Locate the cell with the specified text and output its (X, Y) center coordinate. 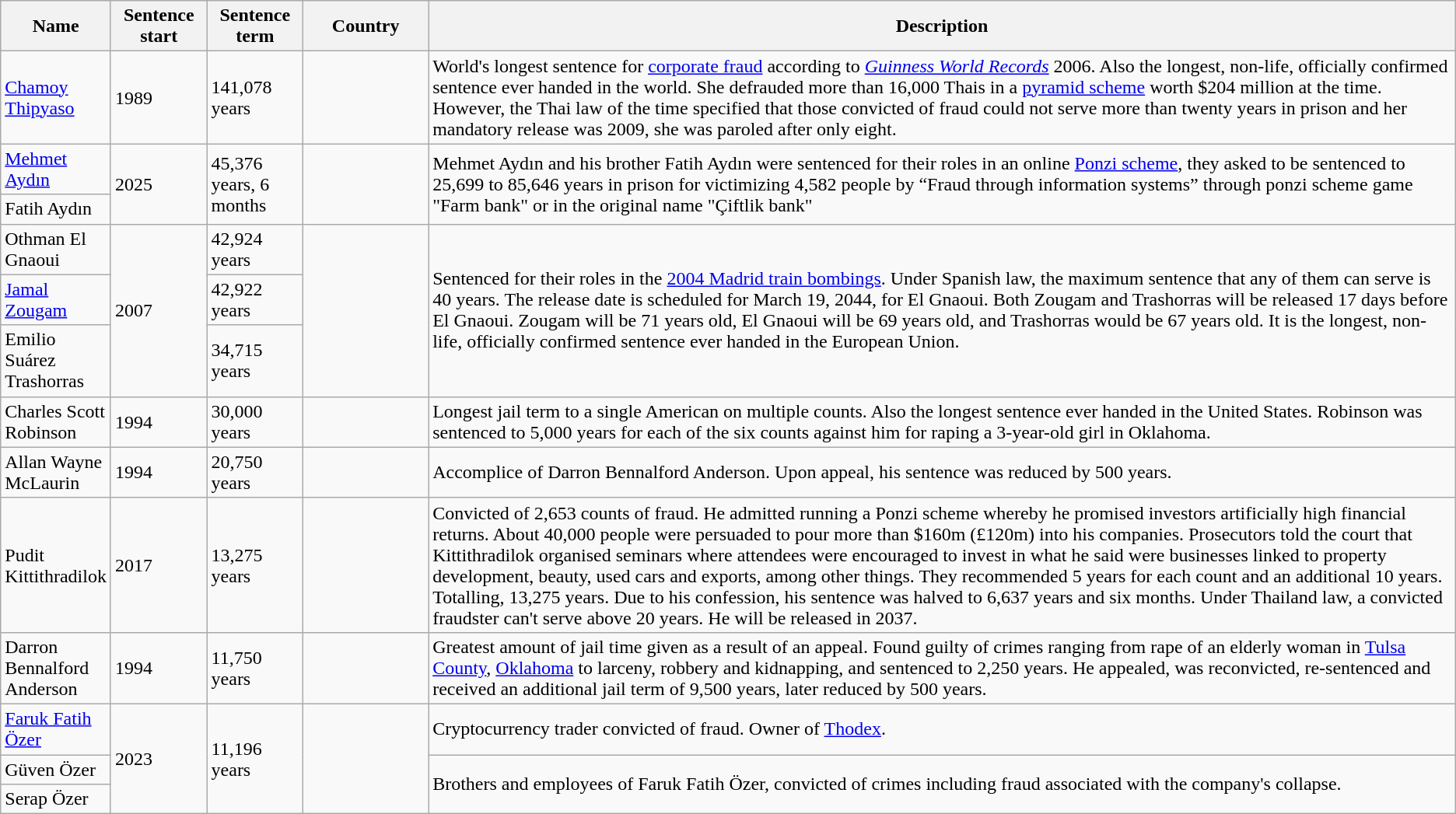
13,275 years (255, 564)
Chamoy Thipyaso (56, 98)
2017 (159, 564)
11,750 years (255, 668)
2025 (159, 183)
Country (366, 26)
Sentence start (159, 26)
42,924 years (255, 249)
1989 (159, 98)
Emilio Suárez Trashorras (56, 361)
Accomplice of Darron Bennalford Anderson. Upon appeal, his sentence was reduced by 500 years. (943, 473)
Faruk Fatih Özer (56, 729)
34,715 years (255, 361)
Sentence term (255, 26)
30,000 years (255, 421)
45,376 years, 6 months (255, 183)
Darron Bennalford Anderson (56, 668)
141,078 years (255, 98)
Cryptocurrency trader convicted of fraud. Owner of Thodex. (943, 729)
11,196 years (255, 759)
Name (56, 26)
20,750 years (255, 473)
2023 (159, 759)
42,922 years (255, 300)
Fatih Aydın (56, 209)
2007 (159, 310)
Pudit Kittithradilok (56, 564)
Güven Özer (56, 769)
Mehmet Aydın (56, 169)
Allan Wayne McLaurin (56, 473)
Serap Özer (56, 799)
Charles Scott Robinson (56, 421)
Description (943, 26)
Othman El Gnaoui (56, 249)
Brothers and employees of Faruk Fatih Özer, convicted of crimes including fraud associated with the company's collapse. (943, 784)
Jamal Zougam (56, 300)
